Capture the cell that displays the provided text and extract its [X, Y] central coordinate. 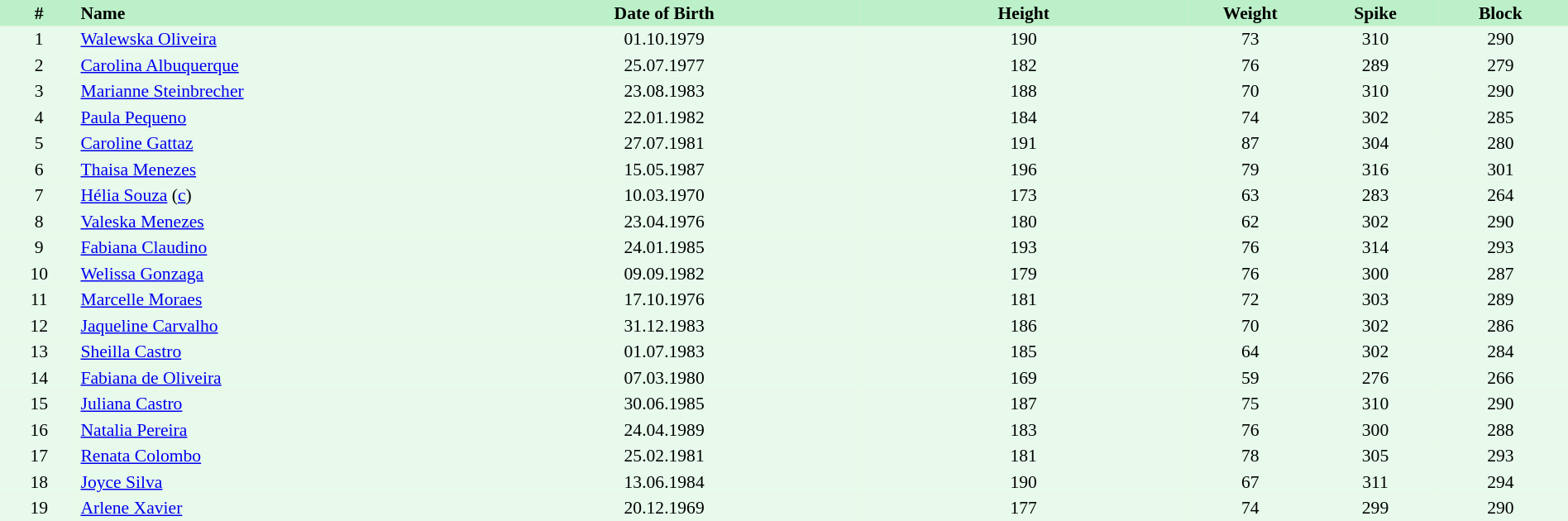
5 [39, 144]
87 [1250, 144]
Spike [1374, 13]
279 [1500, 65]
07.03.1980 [664, 378]
Fabiana de Oliveira [273, 378]
Jaqueline Carvalho [273, 326]
11 [39, 299]
286 [1500, 326]
Fabiana Claudino [273, 248]
Hélia Souza (c) [273, 195]
12 [39, 326]
19 [39, 508]
Carolina Albuquerque [273, 65]
18 [39, 482]
Sheilla Castro [273, 352]
23.04.1976 [664, 222]
9 [39, 248]
Marianne Steinbrecher [273, 91]
Paula Pequeno [273, 117]
62 [1250, 222]
Joyce Silva [273, 482]
8 [39, 222]
Block [1500, 13]
Arlene Xavier [273, 508]
78 [1250, 456]
193 [1024, 248]
1 [39, 40]
266 [1500, 378]
Name [273, 13]
30.06.1985 [664, 404]
23.08.1983 [664, 91]
79 [1250, 170]
25.07.1977 [664, 65]
15 [39, 404]
63 [1250, 195]
191 [1024, 144]
Natalia Pereira [273, 430]
75 [1250, 404]
Thaisa Menezes [273, 170]
24.04.1989 [664, 430]
16 [39, 430]
316 [1374, 170]
173 [1024, 195]
284 [1500, 352]
15.05.1987 [664, 170]
179 [1024, 274]
283 [1374, 195]
10 [39, 274]
196 [1024, 170]
72 [1250, 299]
285 [1500, 117]
73 [1250, 40]
17 [39, 456]
10.03.1970 [664, 195]
Marcelle Moraes [273, 299]
314 [1374, 248]
# [39, 13]
27.07.1981 [664, 144]
185 [1024, 352]
17.10.1976 [664, 299]
Walewska Oliveira [273, 40]
01.10.1979 [664, 40]
177 [1024, 508]
305 [1374, 456]
Valeska Menezes [273, 222]
299 [1374, 508]
2 [39, 65]
182 [1024, 65]
Renata Colombo [273, 456]
6 [39, 170]
67 [1250, 482]
183 [1024, 430]
13 [39, 352]
64 [1250, 352]
301 [1500, 170]
169 [1024, 378]
14 [39, 378]
187 [1024, 404]
24.01.1985 [664, 248]
3 [39, 91]
4 [39, 117]
294 [1500, 482]
20.12.1969 [664, 508]
Weight [1250, 13]
303 [1374, 299]
184 [1024, 117]
Height [1024, 13]
13.06.1984 [664, 482]
09.09.1982 [664, 274]
01.07.1983 [664, 352]
Caroline Gattaz [273, 144]
186 [1024, 326]
59 [1250, 378]
7 [39, 195]
31.12.1983 [664, 326]
264 [1500, 195]
Date of Birth [664, 13]
304 [1374, 144]
Welissa Gonzaga [273, 274]
Juliana Castro [273, 404]
25.02.1981 [664, 456]
180 [1024, 222]
287 [1500, 274]
276 [1374, 378]
311 [1374, 482]
188 [1024, 91]
288 [1500, 430]
280 [1500, 144]
22.01.1982 [664, 117]
